Provide the (x, y) coordinate of the cell's center where the given text is located.  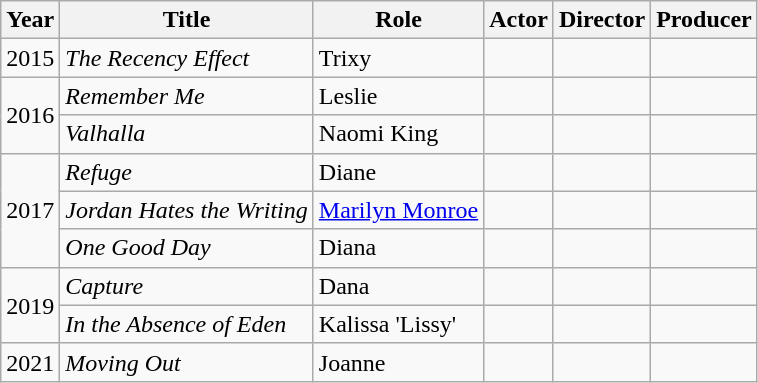
Title (187, 20)
Capture (187, 286)
Joanne (398, 362)
Director (602, 20)
2021 (30, 362)
Jordan Hates the Writing (187, 210)
Leslie (398, 96)
Role (398, 20)
2017 (30, 210)
Diane (398, 172)
Kalissa 'Lissy' (398, 324)
Dana (398, 286)
One Good Day (187, 248)
2016 (30, 115)
2019 (30, 305)
Trixy (398, 58)
Moving Out (187, 362)
Diana (398, 248)
Year (30, 20)
Remember Me (187, 96)
Marilyn Monroe (398, 210)
Producer (704, 20)
2015 (30, 58)
The Recency Effect (187, 58)
Actor (519, 20)
Refuge (187, 172)
In the Absence of Eden (187, 324)
Naomi King (398, 134)
Valhalla (187, 134)
